Search for the cell housing the specified text and yield its (x, y) center coordinate. 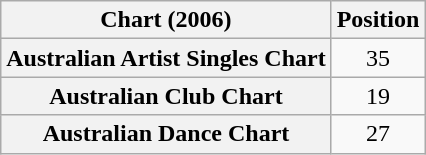
Chart (2006) (166, 20)
Australian Artist Singles Chart (166, 58)
Australian Dance Chart (166, 134)
27 (378, 134)
35 (378, 58)
19 (378, 96)
Position (378, 20)
Australian Club Chart (166, 96)
